Find where the given text appears and provide that cell's center as (x, y) coordinate. 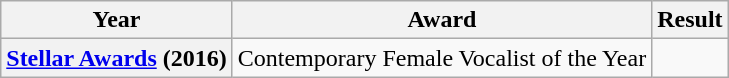
Contemporary Female Vocalist of the Year (442, 58)
Stellar Awards (2016) (116, 58)
Year (116, 20)
Result (690, 20)
Award (442, 20)
